Identify which cell holds the provided text, then report its (X, Y) central coordinate. 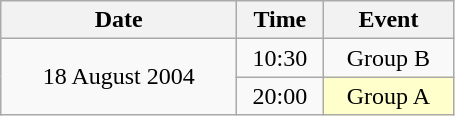
Group A (388, 96)
10:30 (280, 58)
Time (280, 20)
20:00 (280, 96)
Date (119, 20)
Group B (388, 58)
18 August 2004 (119, 77)
Event (388, 20)
